Pinpoint the cell where the given text exists, returning its [x, y] midpoint coordinate. 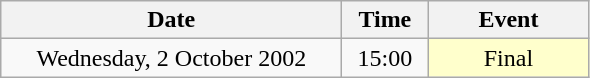
15:00 [385, 58]
Time [385, 20]
Date [172, 20]
Final [508, 58]
Wednesday, 2 October 2002 [172, 58]
Event [508, 20]
